Locate the cell with the specified text and output its (X, Y) center coordinate. 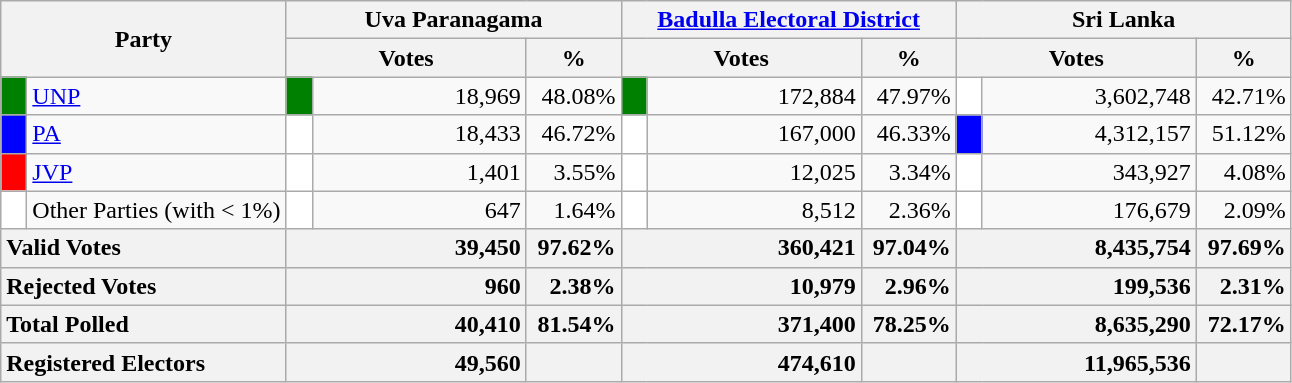
474,610 (741, 362)
3,602,748 (1089, 96)
46.33% (908, 134)
78.25% (908, 324)
371,400 (741, 324)
4,312,157 (1089, 134)
Total Polled (144, 324)
8,435,754 (1076, 248)
JVP (156, 172)
18,969 (419, 96)
8,635,290 (1076, 324)
47.97% (908, 96)
46.72% (574, 134)
167,000 (754, 134)
12,025 (754, 172)
8,512 (754, 210)
2.36% (908, 210)
199,536 (1076, 286)
Party (144, 39)
Sri Lanka (1124, 20)
647 (419, 210)
960 (406, 286)
1.64% (574, 210)
2.38% (574, 286)
97.04% (908, 248)
48.08% (574, 96)
343,927 (1089, 172)
2.96% (908, 286)
39,450 (406, 248)
97.69% (1244, 248)
49,560 (406, 362)
51.12% (1244, 134)
1,401 (419, 172)
Rejected Votes (144, 286)
Valid Votes (144, 248)
UNP (156, 96)
4.08% (1244, 172)
11,965,536 (1076, 362)
172,884 (754, 96)
Other Parties (with < 1%) (156, 210)
Uva Paranagama (454, 20)
2.31% (1244, 286)
360,421 (741, 248)
Registered Electors (144, 362)
3.34% (908, 172)
2.09% (1244, 210)
3.55% (574, 172)
40,410 (406, 324)
Badulla Electoral District (788, 20)
42.71% (1244, 96)
81.54% (574, 324)
10,979 (741, 286)
72.17% (1244, 324)
176,679 (1089, 210)
PA (156, 134)
97.62% (574, 248)
18,433 (419, 134)
